Locate the cell with the specified text and output its (x, y) center coordinate. 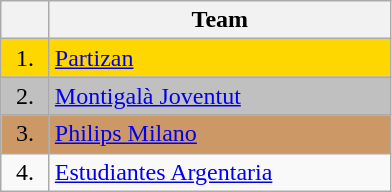
Montigalà Joventut (220, 96)
2. (26, 96)
1. (26, 58)
4. (26, 172)
Team (220, 20)
3. (26, 134)
Partizan (220, 58)
Philips Milano (220, 134)
Estudiantes Argentaria (220, 172)
